Provide the [x, y] coordinate of the cell's center where the given text is located.  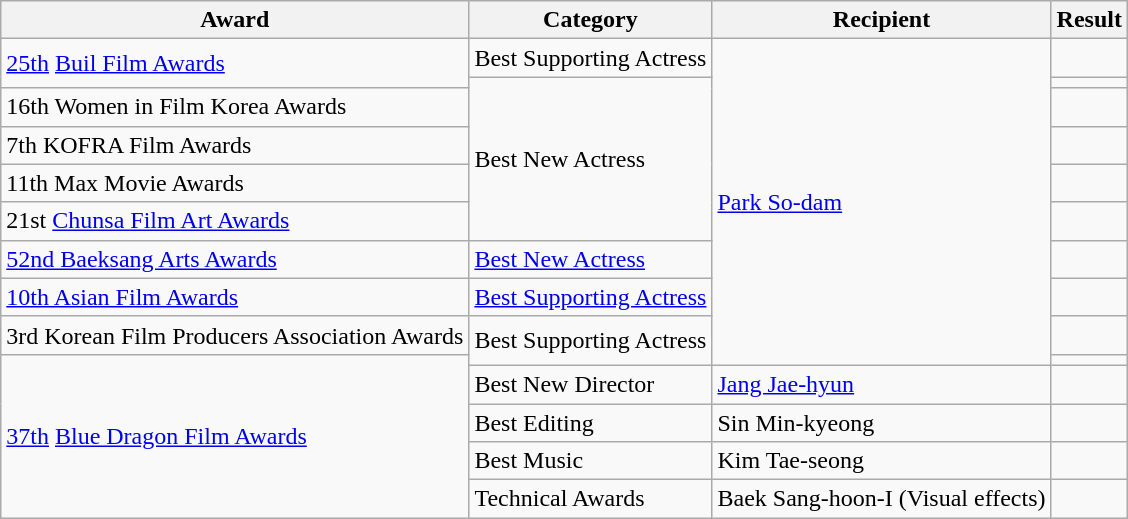
Park So-dam [882, 202]
Jang Jae-hyun [882, 384]
Best Editing [590, 423]
Technical Awards [590, 499]
25th Buil Film Awards [235, 64]
10th Asian Film Awards [235, 297]
Baek Sang-hoon-I (Visual effects) [882, 499]
Best New Director [590, 384]
Award [235, 20]
Best Music [590, 461]
52nd Baeksang Arts Awards [235, 259]
Kim Tae-seong [882, 461]
Result [1089, 20]
16th Women in Film Korea Awards [235, 107]
Category [590, 20]
Recipient [882, 20]
7th KOFRA Film Awards [235, 145]
3rd Korean Film Producers Association Awards [235, 335]
Sin Min-kyeong [882, 423]
11th Max Movie Awards [235, 183]
37th Blue Dragon Film Awards [235, 436]
21st Chunsa Film Art Awards [235, 221]
